For the text-containing cell, return its midpoint in [X, Y] coordinate format. 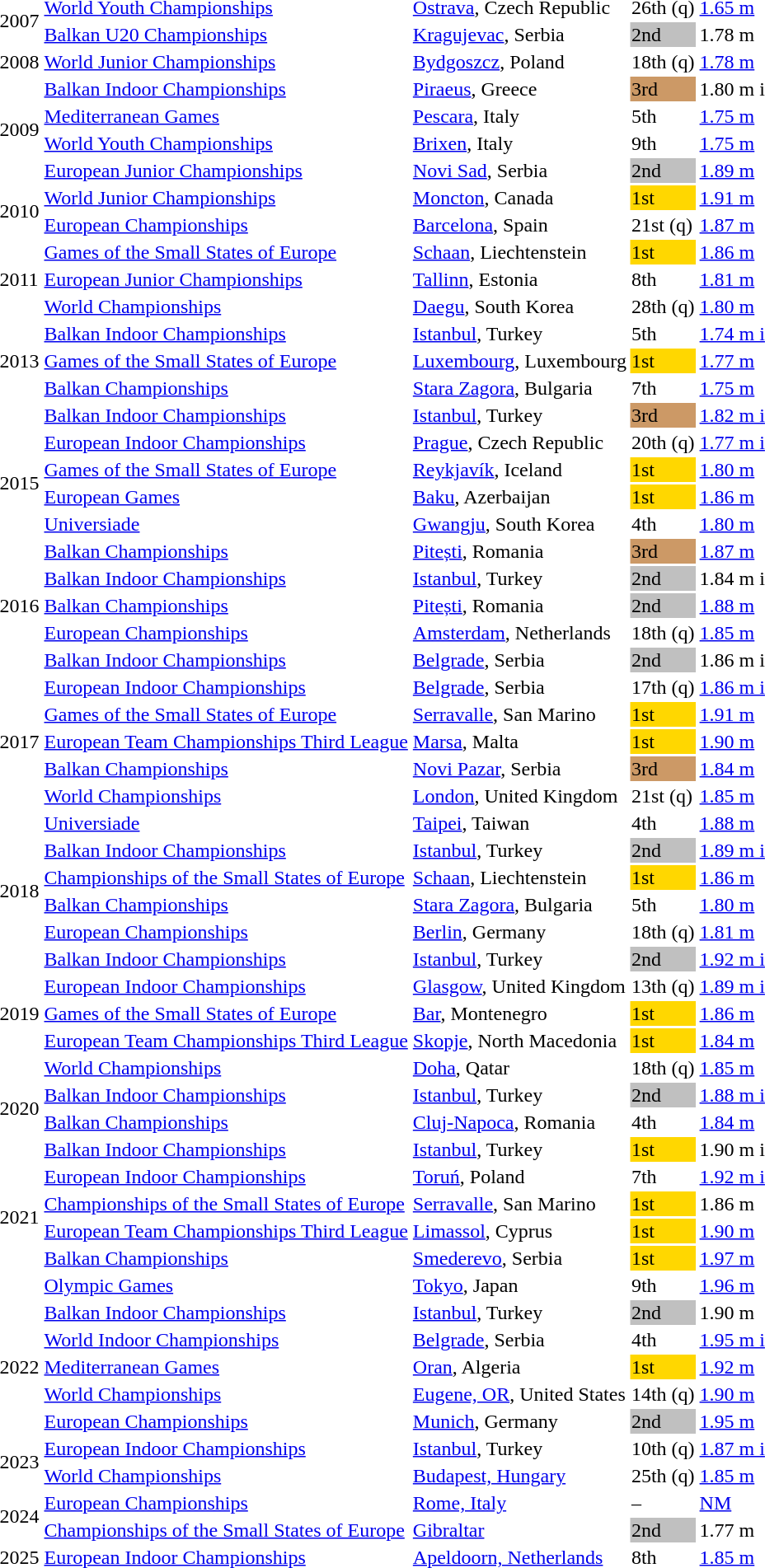
Budapest, Hungary [519, 1476]
Taipei, Taiwan [519, 823]
Moncton, Canada [519, 198]
28th (q) [663, 307]
Olympic Games [226, 1285]
Oran, Algeria [519, 1367]
14th (q) [663, 1394]
Limassol, Cyprus [519, 1231]
Luxembourg, Luxembourg [519, 361]
Kragujevac, Serbia [519, 35]
Reykjavík, Iceland [519, 470]
London, United Kingdom [519, 796]
Novi Sad, Serbia [519, 171]
– [663, 1503]
Amsterdam, Netherlands [519, 633]
Brixen, Italy [519, 143]
Eugene, OR, United States [519, 1394]
Rome, Italy [519, 1503]
Cluj-Napoca, Romania [519, 1122]
Baku, Azerbaijan [519, 497]
World Indoor Championships [226, 1340]
20th (q) [663, 442]
13th (q) [663, 986]
Gwangju, South Korea [519, 524]
Balkan U20 Championships [226, 35]
Gibraltar [519, 1530]
Barcelona, Spain [519, 225]
Berlin, Germany [519, 932]
10th (q) [663, 1449]
Marsa, Malta [519, 742]
Doha, Qatar [519, 1068]
Bydgoszcz, Poland [519, 62]
Skopje, North Macedonia [519, 1041]
Toruń, Poland [519, 1177]
Munich, Germany [519, 1421]
World Youth Championships [226, 143]
Pescara, Italy [519, 116]
Daegu, South Korea [519, 307]
Piraeus, Greece [519, 89]
Novi Pazar, Serbia [519, 769]
Prague, Czech Republic [519, 442]
8th [663, 279]
25th (q) [663, 1476]
Tallinn, Estonia [519, 279]
17th (q) [663, 687]
Glasgow, United Kingdom [519, 986]
Tokyo, Japan [519, 1285]
European Games [226, 497]
Bar, Montenegro [519, 1013]
Smederevo, Serbia [519, 1258]
